Return the [X, Y] coordinate for the center point of the cell that contains the specified text.  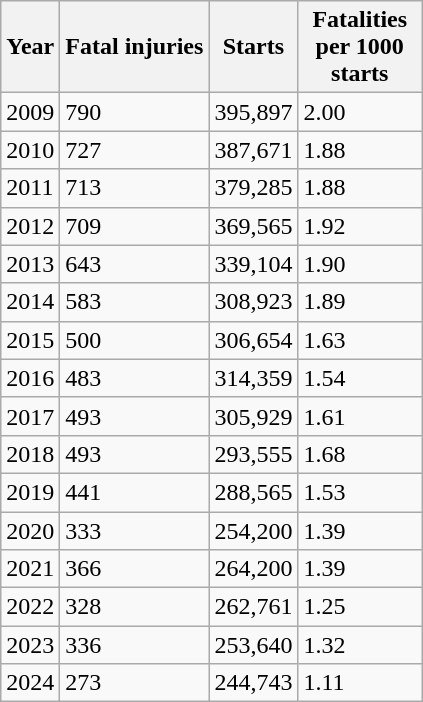
336 [134, 645]
2023 [30, 645]
1.11 [360, 683]
2009 [30, 112]
254,200 [254, 531]
Starts [254, 47]
2011 [30, 188]
328 [134, 607]
244,743 [254, 683]
2012 [30, 226]
387,671 [254, 150]
1.54 [360, 378]
253,640 [254, 645]
1.92 [360, 226]
583 [134, 302]
2019 [30, 492]
2013 [30, 264]
339,104 [254, 264]
308,923 [254, 302]
293,555 [254, 454]
2018 [30, 454]
395,897 [254, 112]
2015 [30, 340]
314,359 [254, 378]
333 [134, 531]
2020 [30, 531]
2016 [30, 378]
643 [134, 264]
441 [134, 492]
Fatal injuries [134, 47]
2017 [30, 416]
379,285 [254, 188]
369,565 [254, 226]
2024 [30, 683]
Year [30, 47]
2.00 [360, 112]
709 [134, 226]
790 [134, 112]
2014 [30, 302]
305,929 [254, 416]
1.61 [360, 416]
288,565 [254, 492]
1.32 [360, 645]
2022 [30, 607]
713 [134, 188]
264,200 [254, 569]
1.63 [360, 340]
2021 [30, 569]
2010 [30, 150]
1.90 [360, 264]
306,654 [254, 340]
366 [134, 569]
1.53 [360, 492]
727 [134, 150]
483 [134, 378]
500 [134, 340]
Fatalities per 1000 starts [360, 47]
262,761 [254, 607]
273 [134, 683]
1.68 [360, 454]
1.25 [360, 607]
1.89 [360, 302]
